Find where the given text appears and provide that cell's center as [X, Y] coordinate. 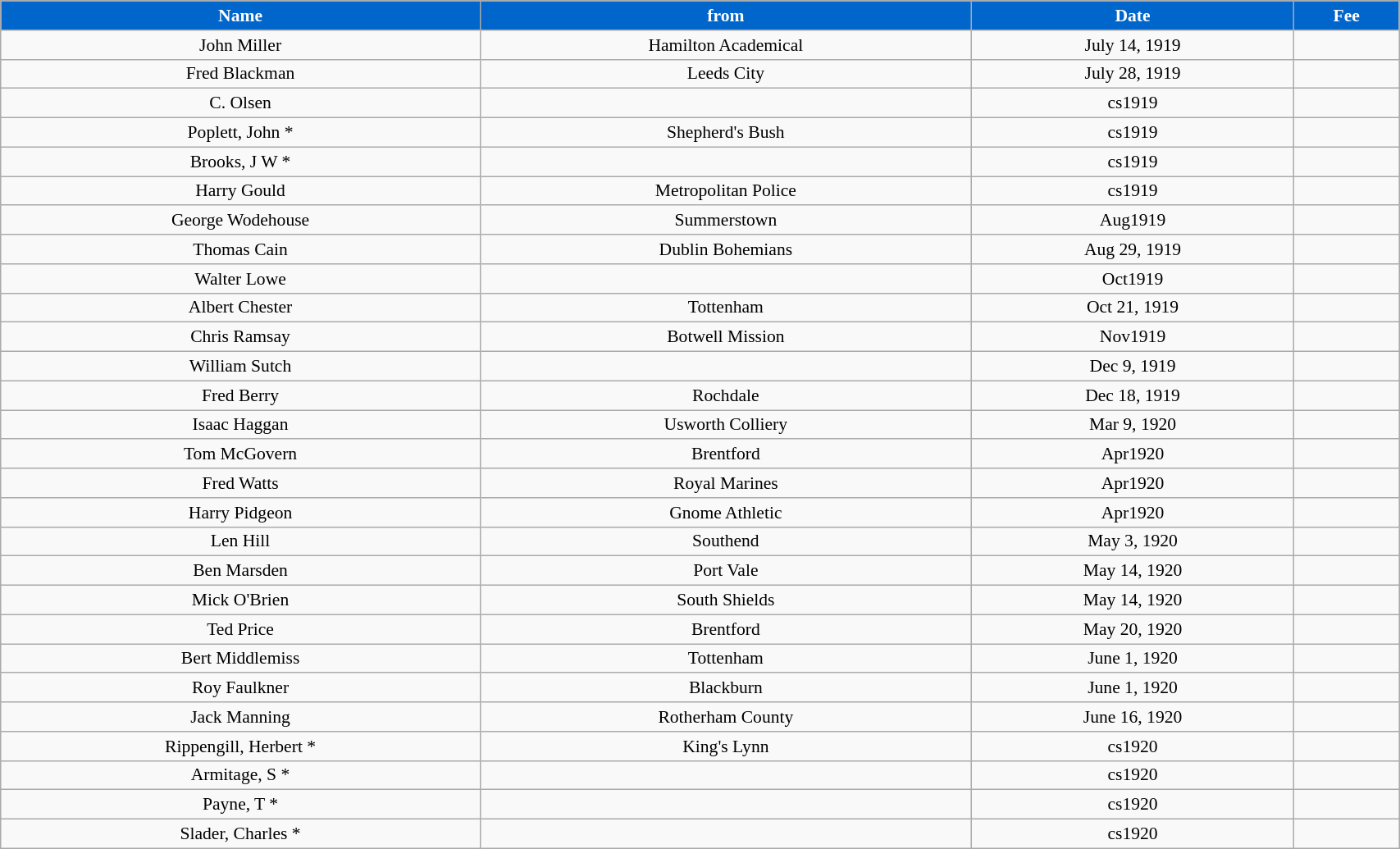
Gnome Athletic [725, 513]
Dublin Bohemians [725, 249]
Rotherham County [725, 717]
Ben Marsden [241, 571]
May 3, 1920 [1132, 541]
Mar 9, 1920 [1132, 425]
King's Lynn [725, 746]
Fred Berry [241, 395]
Ted Price [241, 629]
Aug1919 [1132, 221]
Slader, Charles * [241, 834]
Payne, T * [241, 805]
Thomas Cain [241, 249]
Chris Ramsay [241, 337]
Name [241, 16]
July 28, 1919 [1132, 74]
Albert Chester [241, 308]
Botwell Mission [725, 337]
Port Vale [725, 571]
Dec 9, 1919 [1132, 367]
Dec 18, 1919 [1132, 395]
Rippengill, Herbert * [241, 746]
Oct1919 [1132, 279]
Bert Middlemiss [241, 659]
Roy Faulkner [241, 688]
C. Olsen [241, 103]
Isaac Haggan [241, 425]
Royal Marines [725, 483]
Poplett, John * [241, 133]
Armitage, S * [241, 775]
South Shields [725, 600]
Brooks, J W * [241, 162]
July 14, 1919 [1132, 45]
John Miller [241, 45]
Date [1132, 16]
Metropolitan Police [725, 191]
Fred Blackman [241, 74]
Jack Manning [241, 717]
Harry Pidgeon [241, 513]
Hamilton Academical [725, 45]
Usworth Colliery [725, 425]
Rochdale [725, 395]
Walter Lowe [241, 279]
Fee [1347, 16]
Mick O'Brien [241, 600]
Shepherd's Bush [725, 133]
William Sutch [241, 367]
Southend [725, 541]
Blackburn [725, 688]
May 20, 1920 [1132, 629]
Harry Gould [241, 191]
Summerstown [725, 221]
Leeds City [725, 74]
Oct 21, 1919 [1132, 308]
Fred Watts [241, 483]
Aug 29, 1919 [1132, 249]
June 16, 1920 [1132, 717]
George Wodehouse [241, 221]
Tom McGovern [241, 454]
Len Hill [241, 541]
from [725, 16]
Nov1919 [1132, 337]
